Return the [X, Y] coordinate for the center point of the cell that contains the specified text.  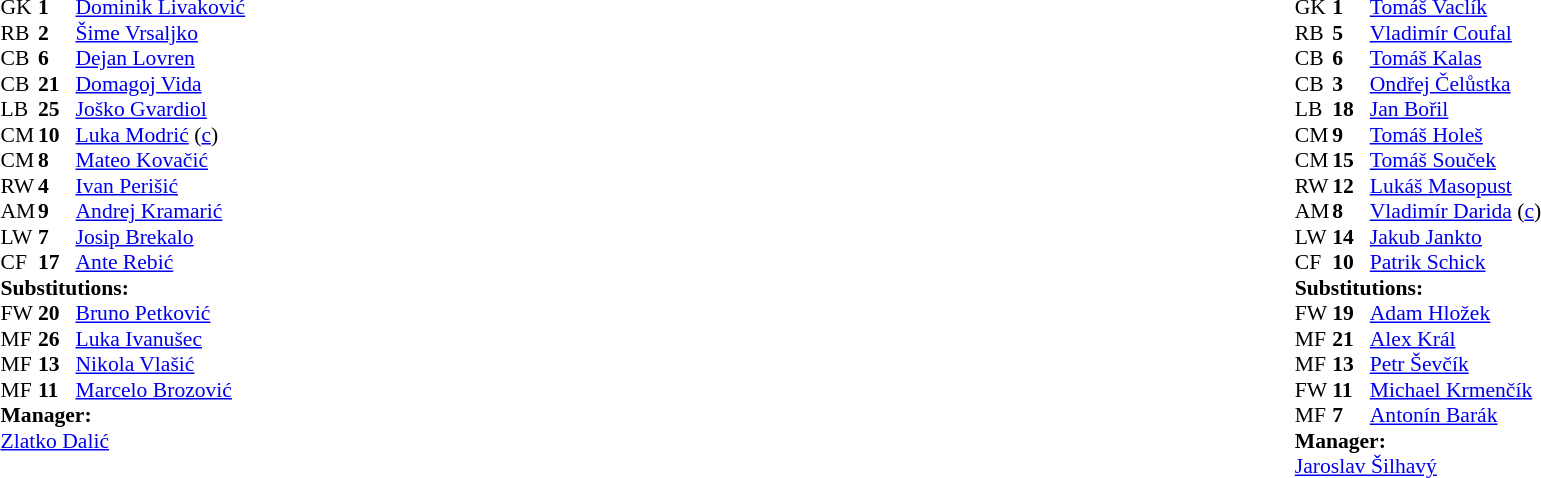
Luka Modrić (c) [161, 135]
14 [1351, 237]
20 [57, 313]
12 [1351, 186]
26 [57, 339]
18 [1351, 109]
Petr Ševčík [1456, 365]
3 [1351, 84]
Lukáš Masopust [1456, 186]
Joško Gvardiol [161, 109]
15 [1351, 161]
5 [1351, 33]
Andrej Kramarić [161, 211]
Zlatko Dalić [122, 441]
Tomáš Kalas [1456, 59]
Ondřej Čelůstka [1456, 84]
4 [57, 186]
Adam Hložek [1456, 313]
Josip Brekalo [161, 237]
19 [1351, 313]
Luka Ivanušec [161, 339]
Ivan Perišić [161, 186]
Ante Rebić [161, 263]
25 [57, 109]
Vladimír Darida (c) [1456, 211]
Šime Vrsaljko [161, 33]
Michael Krmenčík [1456, 390]
Nikola Vlašić [161, 365]
Jakub Jankto [1456, 237]
Mateo Kovačić [161, 161]
Jan Bořil [1456, 109]
Tomáš Souček [1456, 161]
Patrik Schick [1456, 263]
Tomáš Holeš [1456, 135]
Domagoj Vida [161, 84]
Antonín Barák [1456, 415]
Marcelo Brozović [161, 390]
Dejan Lovren [161, 59]
Alex Král [1456, 339]
2 [57, 33]
Bruno Petković [161, 313]
17 [57, 263]
Vladimír Coufal [1456, 33]
